Extract the [X, Y] coordinate from the center of the cell holding the provided text.  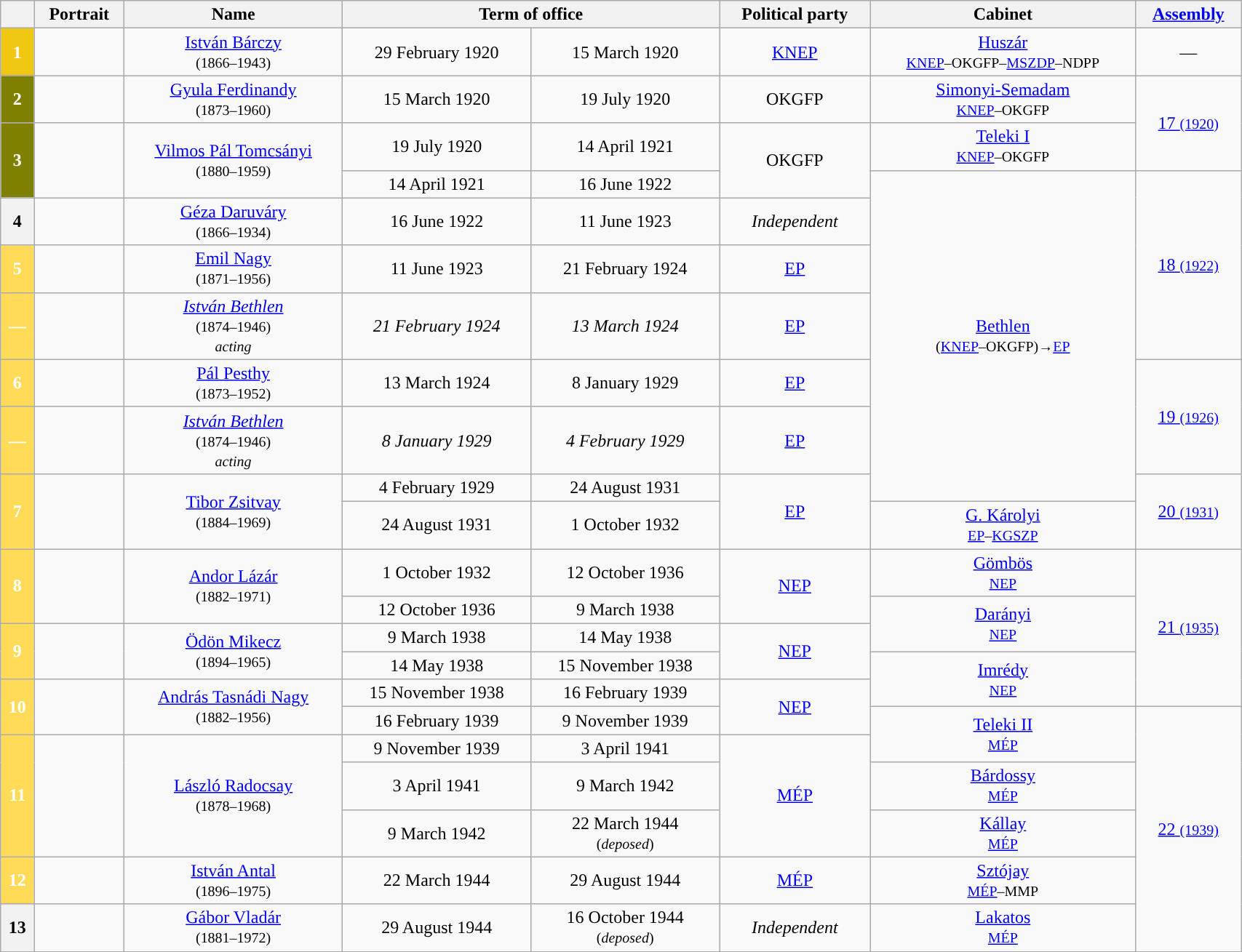
6 [17, 383]
18 (1922) [1189, 265]
HuszárKNEP–OKGFP–MSZDP–NDPP [1003, 52]
10 [17, 707]
1 [17, 52]
KNEP [795, 52]
17 (1920) [1189, 123]
20 (1931) [1189, 511]
19 (1926) [1189, 416]
Simonyi-SemadamKNEP–OKGFP [1003, 99]
Vilmos Pál Tomcsányi(1880–1959) [234, 160]
Political party [795, 15]
Gyula Ferdinandy(1873–1960) [234, 99]
ImrédyNEP [1003, 679]
22 March 1944 [437, 880]
G. KárolyiEP–KGSZP [1003, 525]
Assembly [1189, 15]
LakatosMÉP [1003, 928]
22 March 1944(deposed) [626, 833]
7 [17, 511]
11 [17, 796]
Name [234, 15]
16 October 1944(deposed) [626, 928]
DarányiNEP [1003, 624]
Tibor Zsitvay(1884–1969) [234, 511]
12 [17, 880]
Ödön Mikecz(1894–1965) [234, 652]
22 (1939) [1189, 829]
Gábor Vladár(1881–1972) [234, 928]
Andor Lázár(1882–1971) [234, 586]
Teleki IIMÉP [1003, 735]
GömbösNEP [1003, 572]
BárdossyMÉP [1003, 785]
Géza Daruváry(1866–1934) [234, 221]
Cabinet [1003, 15]
29 February 1920 [437, 52]
13 [17, 928]
21 (1935) [1189, 627]
István Bárczy(1866–1943) [234, 52]
Teleki IKNEP–OKGFP [1003, 147]
Term of office [531, 15]
9 [17, 652]
SztójayMÉP–MMP [1003, 880]
Portrait [79, 15]
3 [17, 160]
4 [17, 221]
KállayMÉP [1003, 833]
Bethlen(KNEP–OKGFP)→EP [1003, 336]
2 [17, 99]
László Radocsay(1878–1968) [234, 796]
8 [17, 586]
5 [17, 269]
András Tasnádi Nagy(1882–1956) [234, 707]
István Antal(1896–1975) [234, 880]
Emil Nagy(1871–1956) [234, 269]
Pál Pesthy(1873–1952) [234, 383]
